Pinpoint the cell where the given text exists, returning its [X, Y] midpoint coordinate. 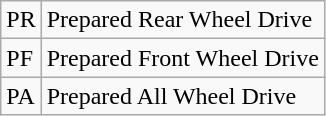
Prepared Front Wheel Drive [182, 58]
PA [21, 96]
Prepared Rear Wheel Drive [182, 20]
PF [21, 58]
PR [21, 20]
Prepared All Wheel Drive [182, 96]
